Identify which cell holds the provided text, then report its (x, y) central coordinate. 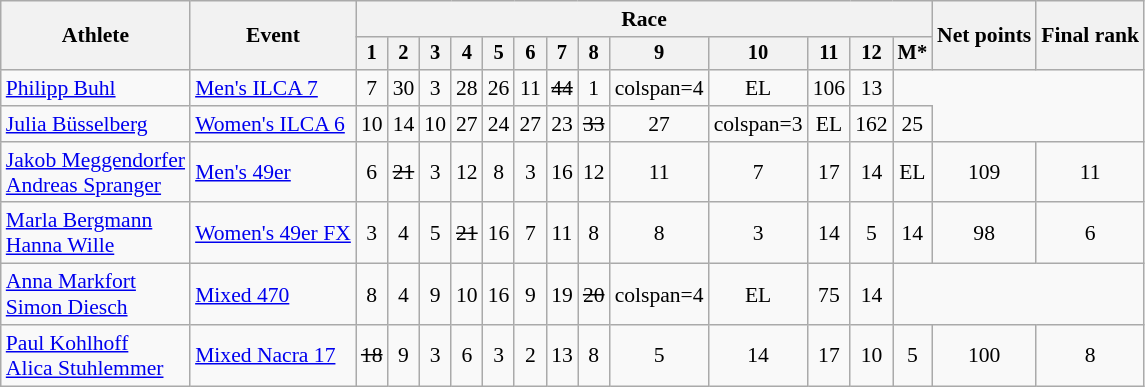
Athlete (96, 36)
Men's ILCA 7 (273, 88)
Marla Bergmann Hanna Wille (96, 234)
26 (499, 88)
24 (499, 124)
162 (872, 124)
106 (830, 88)
Women's ILCA 6 (273, 124)
98 (984, 234)
Mixed 470 (273, 294)
Women's 49er FX (273, 234)
30 (404, 88)
Men's 49er (273, 172)
20 (594, 294)
33 (594, 124)
23 (562, 124)
Mixed Nacra 17 (273, 356)
109 (984, 172)
Anna Markfort Simon Diesch (96, 294)
Final rank (1090, 36)
Jakob Meggendorfer Andreas Spranger (96, 172)
Paul Kohlhoff Alica Stuhlemmer (96, 356)
Event (273, 36)
M* (912, 54)
75 (830, 294)
Julia Büsselberg (96, 124)
25 (912, 124)
19 (562, 294)
Race (644, 19)
Net points (984, 36)
colspan=3 (758, 124)
18 (372, 356)
28 (467, 88)
100 (984, 356)
Philipp Buhl (96, 88)
44 (562, 88)
